Return [X, Y] of the center of cell containing provided text 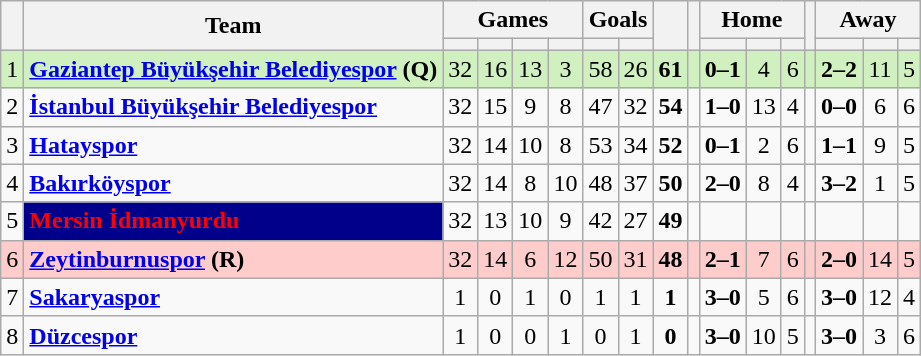
61 [670, 69]
Gaziantep Büyükşehir Belediyespor (Q) [234, 69]
1–0 [722, 107]
26 [636, 69]
52 [670, 145]
27 [636, 221]
Zeytinburnuspor (R) [234, 259]
0–0 [838, 107]
15 [496, 107]
34 [636, 145]
31 [636, 259]
58 [600, 69]
49 [670, 221]
37 [636, 183]
Away [868, 20]
16 [496, 69]
53 [600, 145]
2–2 [838, 69]
Team [234, 26]
Home [752, 20]
Goals [618, 20]
Bakırköyspor [234, 183]
11 [880, 69]
54 [670, 107]
Sakaryaspor [234, 297]
Games [513, 20]
İstanbul Büyükşehir Belediyespor [234, 107]
42 [600, 221]
3–2 [838, 183]
2–1 [722, 259]
1–1 [838, 145]
Mersin İdmanyurdu [234, 221]
Düzcespor [234, 335]
47 [600, 107]
Hatayspor [234, 145]
